Extract the [x, y] coordinate from the center of the cell holding the provided text.  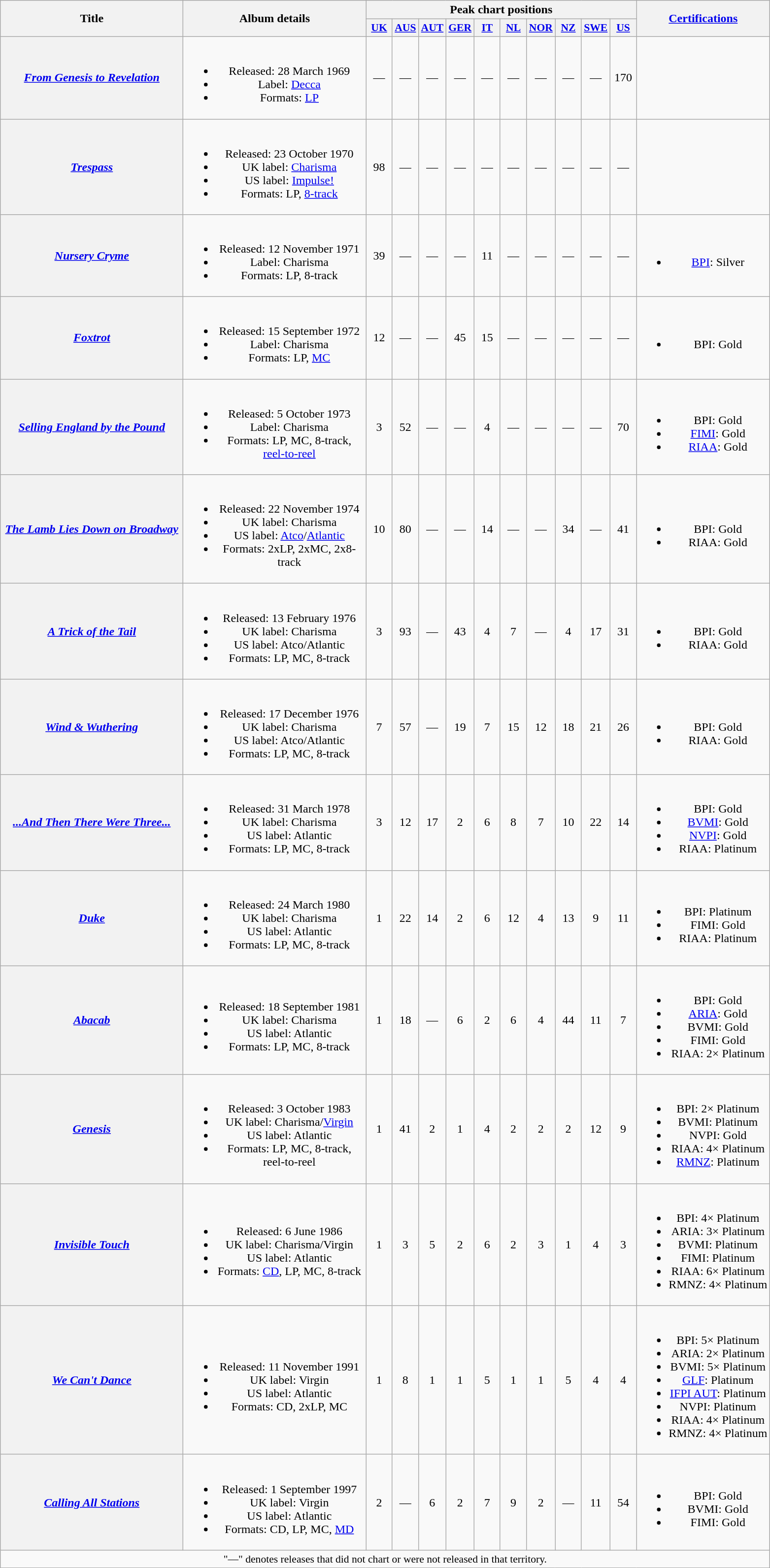
52 [405, 427]
Released: 31 March 1978UK label: CharismaUS label: AtlanticFormats: LP, MC, 8-track [275, 822]
SWE [596, 28]
BPI: GoldARIA: GoldBVMI: GoldFIMI: GoldRIAA: 2× Platinum [703, 1020]
Certifications [703, 19]
BPI: GoldBVMI: GoldFIMI: Gold [703, 1502]
BPI: 5× PlatinumARIA: 2× PlatinumBVMI: 5× PlatinumGLF: PlatinumIFPI AUT: PlatinumNVPI: PlatinumRIAA: 4× PlatinumRMNZ: 4× Platinum [703, 1380]
Album details [275, 19]
IT [487, 28]
Nursery Cryme [92, 256]
Released: 11 November 1991UK label: VirginUS label: AtlanticFormats: CD, 2xLP, MC [275, 1380]
BPI: 2× PlatinumBVMI: PlatinumNVPI: GoldRIAA: 4× PlatinumRMNZ: Platinum [703, 1129]
The Lamb Lies Down on Broadway [92, 529]
70 [623, 427]
170 [623, 78]
BPI: 4× PlatinumARIA: 3× PlatinumBVMI: PlatinumFIMI: PlatinumRIAA: 6× PlatinumRMNZ: 4× Platinum [703, 1244]
Trespass [92, 167]
Released: 23 October 1970UK label: CharismaUS label: Impulse!Formats: LP, 8-track [275, 167]
13 [569, 918]
...And Then There Were Three... [92, 822]
43 [460, 631]
44 [569, 1020]
26 [623, 727]
Released: 13 February 1976UK label: CharismaUS label: Atco/AtlanticFormats: LP, MC, 8-track [275, 631]
31 [623, 631]
Released: 22 November 1974UK label: CharismaUS label: Atco/AtlanticFormats: 2xLP, 2xMC, 2x8-track [275, 529]
34 [569, 529]
Genesis [92, 1129]
Released: 12 November 1971Label: CharismaFormats: LP, 8-track [275, 256]
Wind & Wuthering [92, 727]
AUT [433, 28]
Invisible Touch [92, 1244]
45 [460, 338]
Released: 6 June 1986UK label: Charisma/VirginUS label: AtlanticFormats: CD, LP, MC, 8-track [275, 1244]
We Can't Dance [92, 1380]
Title [92, 19]
98 [379, 167]
Released: 15 September 1972Label: CharismaFormats: LP, MC [275, 338]
NZ [569, 28]
Released: 17 December 1976UK label: CharismaUS label: Atco/AtlanticFormats: LP, MC, 8-track [275, 727]
BPI: PlatinumFIMI: GoldRIAA: Platinum [703, 918]
UK [379, 28]
Selling England by the Pound [92, 427]
Released: 24 March 1980UK label: CharismaUS label: AtlanticFormats: LP, MC, 8-track [275, 918]
"—" denotes releases that did not chart or were not released in that territory. [385, 1559]
NL [513, 28]
BPI: Gold [703, 338]
93 [405, 631]
54 [623, 1502]
BPI: GoldFIMI: GoldRIAA: Gold [703, 427]
GER [460, 28]
39 [379, 256]
Released: 18 September 1981UK label: CharismaUS label: AtlanticFormats: LP, MC, 8-track [275, 1020]
Released: 3 October 1983UK label: Charisma/VirginUS label: AtlanticFormats: LP, MC, 8-track, reel-to-reel [275, 1129]
BPI: GoldBVMI: GoldNVPI: GoldRIAA: Platinum [703, 822]
AUS [405, 28]
From Genesis to Revelation [92, 78]
NOR [541, 28]
Calling All Stations [92, 1502]
19 [460, 727]
BPI: Silver [703, 256]
Duke [92, 918]
Released: 28 March 1969Label: DeccaFormats: LP [275, 78]
80 [405, 529]
57 [405, 727]
Foxtrot [92, 338]
Peak chart positions [502, 10]
21 [596, 727]
A Trick of the Tail [92, 631]
US [623, 28]
Released: 5 October 1973Label: CharismaFormats: LP, MC, 8-track, reel-to-reel [275, 427]
Abacab [92, 1020]
Released: 1 September 1997UK label: VirginUS label: AtlanticFormats: CD, LP, MC, MD [275, 1502]
